For the text-containing cell, return its midpoint in (X, Y) coordinate format. 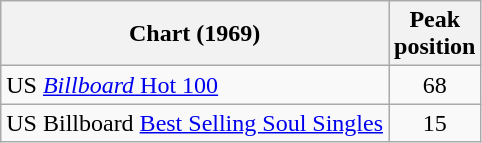
15 (435, 123)
Peakposition (435, 34)
US Billboard Best Selling Soul Singles (195, 123)
Chart (1969) (195, 34)
68 (435, 85)
US Billboard Hot 100 (195, 85)
